Find where the given text appears and provide that cell's center as [x, y] coordinate. 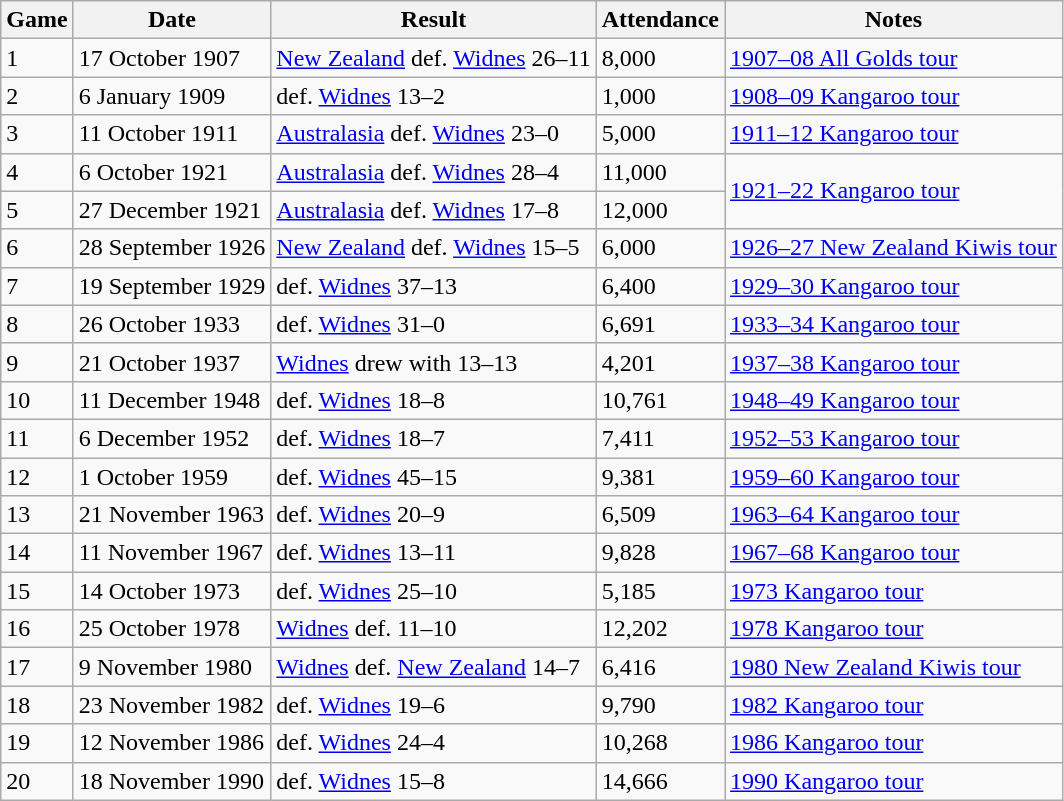
12 November 1986 [172, 743]
21 October 1937 [172, 362]
Game [37, 20]
13 [37, 515]
Widnes def. 11–10 [434, 629]
1933–34 Kangaroo tour [894, 324]
def. Widnes 18–7 [434, 438]
1982 Kangaroo tour [894, 705]
1959–60 Kangaroo tour [894, 477]
Australasia def. Widnes 28–4 [434, 172]
27 December 1921 [172, 210]
2 [37, 96]
1980 New Zealand Kiwis tour [894, 667]
1 October 1959 [172, 477]
16 [37, 629]
14,666 [660, 781]
def. Widnes 31–0 [434, 324]
19 September 1929 [172, 286]
1937–38 Kangaroo tour [894, 362]
1921–22 Kangaroo tour [894, 191]
def. Widnes 24–4 [434, 743]
9,828 [660, 553]
28 September 1926 [172, 248]
1986 Kangaroo tour [894, 743]
1929–30 Kangaroo tour [894, 286]
14 October 1973 [172, 591]
def. Widnes 20–9 [434, 515]
9 [37, 362]
Widnes def. New Zealand 14–7 [434, 667]
def. Widnes 13–2 [434, 96]
6,400 [660, 286]
10 [37, 400]
6 January 1909 [172, 96]
1,000 [660, 96]
1967–68 Kangaroo tour [894, 553]
26 October 1933 [172, 324]
7,411 [660, 438]
Attendance [660, 20]
def. Widnes 25–10 [434, 591]
1911–12 Kangaroo tour [894, 134]
11 [37, 438]
11 October 1911 [172, 134]
7 [37, 286]
1908–09 Kangaroo tour [894, 96]
5,000 [660, 134]
def. Widnes 19–6 [434, 705]
5 [37, 210]
17 [37, 667]
8 [37, 324]
25 October 1978 [172, 629]
def. Widnes 15–8 [434, 781]
10,268 [660, 743]
20 [37, 781]
19 [37, 743]
6 October 1921 [172, 172]
New Zealand def. Widnes 15–5 [434, 248]
def. Widnes 13–11 [434, 553]
1 [37, 58]
6 December 1952 [172, 438]
Australasia def. Widnes 17–8 [434, 210]
6 [37, 248]
14 [37, 553]
def. Widnes 37–13 [434, 286]
1990 Kangaroo tour [894, 781]
1907–08 All Golds tour [894, 58]
12 [37, 477]
18 November 1990 [172, 781]
New Zealand def. Widnes 26–11 [434, 58]
23 November 1982 [172, 705]
11 November 1967 [172, 553]
1978 Kangaroo tour [894, 629]
Notes [894, 20]
10,761 [660, 400]
def. Widnes 45–15 [434, 477]
4 [37, 172]
1948–49 Kangaroo tour [894, 400]
15 [37, 591]
9 November 1980 [172, 667]
9,790 [660, 705]
Australasia def. Widnes 23–0 [434, 134]
5,185 [660, 591]
Widnes drew with 13–13 [434, 362]
3 [37, 134]
9,381 [660, 477]
21 November 1963 [172, 515]
1973 Kangaroo tour [894, 591]
Result [434, 20]
4,201 [660, 362]
18 [37, 705]
12,202 [660, 629]
6,416 [660, 667]
def. Widnes 18–8 [434, 400]
1963–64 Kangaroo tour [894, 515]
6,691 [660, 324]
6,000 [660, 248]
6,509 [660, 515]
11,000 [660, 172]
Date [172, 20]
17 October 1907 [172, 58]
8,000 [660, 58]
11 December 1948 [172, 400]
12,000 [660, 210]
1952–53 Kangaroo tour [894, 438]
1926–27 New Zealand Kiwis tour [894, 248]
